Return the [x, y] coordinate for the center point of the cell that contains the specified text.  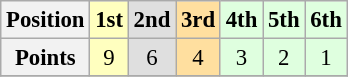
3 [241, 58]
Position [46, 20]
9 [109, 58]
3rd [198, 20]
6th [326, 20]
1 [326, 58]
2nd [152, 20]
2 [284, 58]
1st [109, 20]
4 [198, 58]
Points [46, 58]
5th [284, 20]
4th [241, 20]
6 [152, 58]
